Capture the cell that displays the provided text and extract its (X, Y) central coordinate. 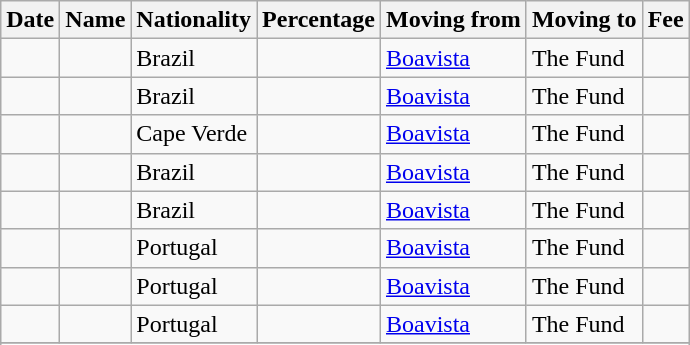
Moving to (584, 20)
Fee (666, 20)
Date (30, 20)
Cape Verde (194, 134)
Moving from (453, 20)
Nationality (194, 20)
Percentage (319, 20)
Name (96, 20)
